Find where the given text appears and provide that cell's center as (x, y) coordinate. 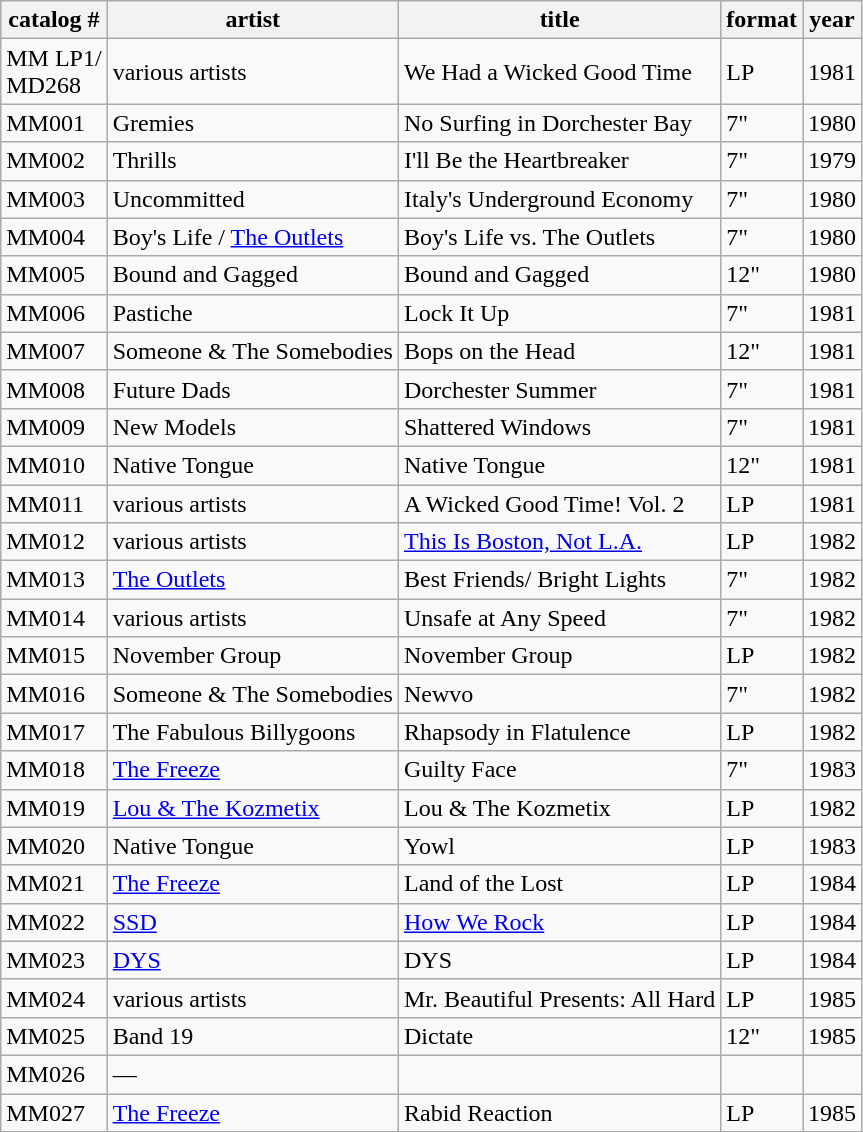
MM004 (54, 237)
MM009 (54, 427)
Boy's Life / The Outlets (252, 237)
Dictate (559, 1036)
Dorchester Summer (559, 389)
No Surfing in Dorchester Bay (559, 123)
— (252, 1074)
Band 19 (252, 1036)
Pastiche (252, 313)
MM019 (54, 808)
Bops on the Head (559, 351)
The Fabulous Billygoons (252, 732)
Newvo (559, 694)
MM003 (54, 199)
MM014 (54, 618)
A Wicked Good Time! Vol. 2 (559, 503)
MM008 (54, 389)
Thrills (252, 161)
MM018 (54, 770)
MM025 (54, 1036)
MM011 (54, 503)
Mr. Beautiful Presents: All Hard (559, 998)
MM005 (54, 275)
MM016 (54, 694)
MM010 (54, 465)
catalog # (54, 20)
MM022 (54, 922)
Italy's Underground Economy (559, 199)
Unsafe at Any Speed (559, 618)
SSD (252, 922)
Future Dads (252, 389)
MM007 (54, 351)
MM021 (54, 884)
artist (252, 20)
MM026 (54, 1074)
How We Rock (559, 922)
1979 (832, 161)
MM017 (54, 732)
Rabid Reaction (559, 1113)
Guilty Face (559, 770)
Rhapsody in Flatulence (559, 732)
Shattered Windows (559, 427)
MM006 (54, 313)
Best Friends/ Bright Lights (559, 580)
MM002 (54, 161)
We Had a Wicked Good Time (559, 72)
MM027 (54, 1113)
year (832, 20)
The Outlets (252, 580)
format (762, 20)
MM012 (54, 542)
MM024 (54, 998)
MM013 (54, 580)
New Models (252, 427)
title (559, 20)
MM LP1/MD268 (54, 72)
MM023 (54, 960)
I'll Be the Heartbreaker (559, 161)
Boy's Life vs. The Outlets (559, 237)
This Is Boston, Not L.A. (559, 542)
Yowl (559, 846)
Uncommitted (252, 199)
MM020 (54, 846)
MM001 (54, 123)
Lock It Up (559, 313)
Gremies (252, 123)
Land of the Lost (559, 884)
MM015 (54, 656)
